Provide the [x, y] coordinate of the cell's center where the given text is located.  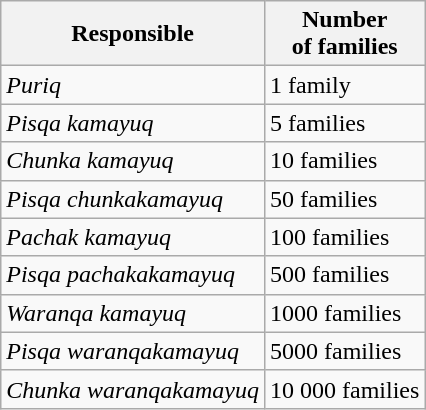
Pisqa pachakakamayuq [133, 275]
Responsible [133, 34]
Pisqa chunkakamayuq [133, 199]
100 families [344, 237]
Pisqa kamayuq [133, 123]
Chunka kamayuq [133, 161]
10 families [344, 161]
5000 families [344, 351]
Waranqa kamayuq [133, 313]
1000 families [344, 313]
Chunka waranqakamayuq [133, 389]
Pisqa waranqakamayuq [133, 351]
10 000 families [344, 389]
1 family [344, 85]
5 families [344, 123]
Puriq [133, 85]
Numberof families [344, 34]
Pachak kamayuq [133, 237]
500 families [344, 275]
50 families [344, 199]
